Find where the given text appears and provide that cell's center as [X, Y] coordinate. 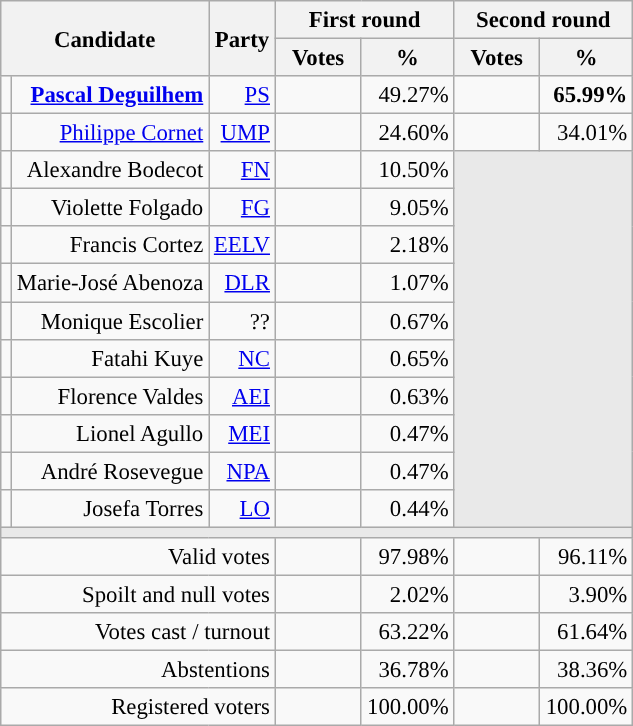
97.98% [408, 557]
3.90% [586, 594]
Philippe Cornet [110, 133]
Francis Cortez [110, 245]
10.50% [408, 170]
PS [242, 95]
EELV [242, 245]
0.44% [408, 509]
FN [242, 170]
24.60% [408, 133]
0.65% [408, 358]
61.64% [586, 632]
?? [242, 321]
Valid votes [138, 557]
Pascal Deguilhem [110, 95]
Monique Escolier [110, 321]
Fatahi Kuye [110, 358]
Registered voters [138, 707]
MEI [242, 433]
AEI [242, 396]
63.22% [408, 632]
Party [242, 38]
34.01% [586, 133]
Votes cast / turnout [138, 632]
2.18% [408, 245]
Second round [544, 20]
First round [364, 20]
Violette Folgado [110, 208]
2.02% [408, 594]
LO [242, 509]
96.11% [586, 557]
Marie-José Abenoza [110, 283]
9.05% [408, 208]
49.27% [408, 95]
0.67% [408, 321]
65.99% [586, 95]
NPA [242, 471]
UMP [242, 133]
Lionel Agullo [110, 433]
38.36% [586, 670]
Florence Valdes [110, 396]
André Rosevegue [110, 471]
FG [242, 208]
DLR [242, 283]
0.63% [408, 396]
Alexandre Bodecot [110, 170]
Josefa Torres [110, 509]
Abstentions [138, 670]
Candidate [105, 38]
NC [242, 358]
Spoilt and null votes [138, 594]
1.07% [408, 283]
36.78% [408, 670]
